Output the [x, y] coordinate of the center of the cell containing the given text.  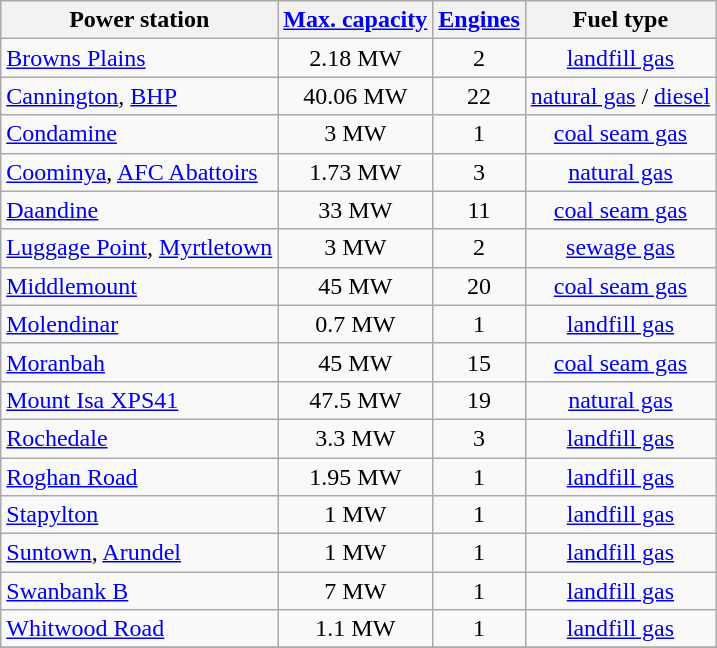
7 MW [356, 591]
11 [479, 210]
Daandine [140, 210]
2.18 MW [356, 58]
Cannington, BHP [140, 96]
Roghan Road [140, 477]
Luggage Point, Myrtletown [140, 248]
1.95 MW [356, 477]
Browns Plains [140, 58]
natural gas / diesel [620, 96]
Swanbank B [140, 591]
33 MW [356, 210]
20 [479, 286]
Engines [479, 20]
Whitwood Road [140, 629]
47.5 MW [356, 400]
3.3 MW [356, 438]
Coominya, AFC Abattoirs [140, 172]
22 [479, 96]
15 [479, 362]
sewage gas [620, 248]
Power station [140, 20]
Middlemount [140, 286]
Fuel type [620, 20]
Condamine [140, 134]
Suntown, Arundel [140, 553]
Max. capacity [356, 20]
Mount Isa XPS41 [140, 400]
19 [479, 400]
Stapylton [140, 515]
Moranbah [140, 362]
1.1 MW [356, 629]
40.06 MW [356, 96]
Molendinar [140, 324]
1.73 MW [356, 172]
Rochedale [140, 438]
0.7 MW [356, 324]
